Extract the [X, Y] coordinate from the center of the cell holding the provided text.  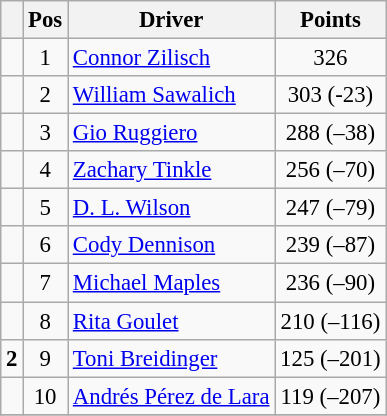
Connor Zilisch [172, 58]
236 (–90) [330, 283]
Pos [46, 20]
125 (–201) [330, 358]
239 (–87) [330, 245]
10 [46, 396]
William Sawalich [172, 95]
6 [46, 245]
9 [46, 358]
D. L. Wilson [172, 208]
303 (-23) [330, 95]
1 [46, 58]
Gio Ruggiero [172, 133]
119 (–207) [330, 396]
326 [330, 58]
Rita Goulet [172, 321]
5 [46, 208]
256 (–70) [330, 170]
288 (–38) [330, 133]
3 [46, 133]
Zachary Tinkle [172, 170]
8 [46, 321]
Cody Dennison [172, 245]
247 (–79) [330, 208]
Michael Maples [172, 283]
210 (–116) [330, 321]
Driver [172, 20]
7 [46, 283]
Toni Breidinger [172, 358]
Points [330, 20]
4 [46, 170]
Andrés Pérez de Lara [172, 396]
